Pinpoint the cell where the given text exists, returning its [X, Y] midpoint coordinate. 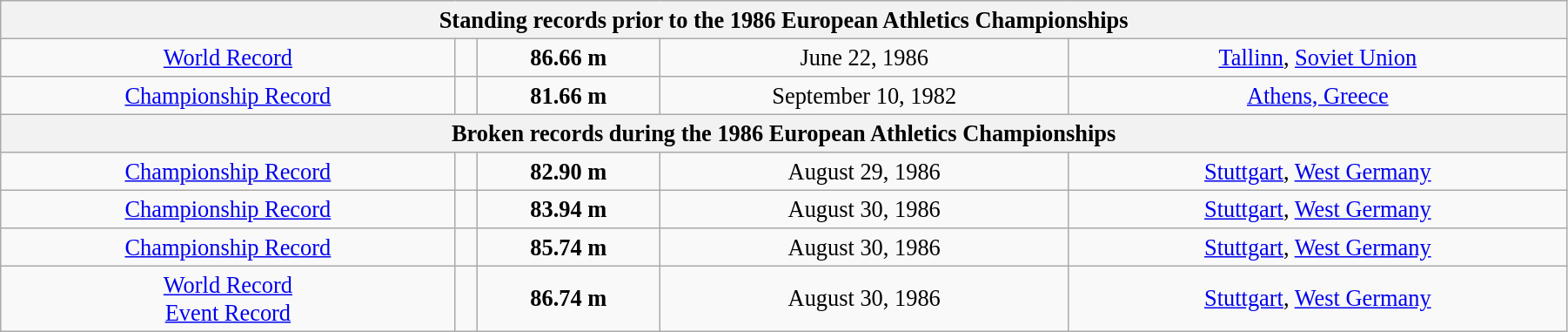
83.94 m [568, 209]
Athens, Greece [1317, 95]
Broken records during the 1986 European Athletics Championships [784, 133]
August 29, 1986 [864, 172]
June 22, 1986 [864, 58]
85.74 m [568, 247]
Standing records prior to the 1986 European Athletics Championships [784, 19]
82.90 m [568, 172]
World Record [228, 58]
Tallinn, Soviet Union [1317, 58]
September 10, 1982 [864, 95]
World RecordEvent Record [228, 298]
86.74 m [568, 298]
81.66 m [568, 95]
86.66 m [568, 58]
